For the text-containing cell, return its midpoint in [x, y] coordinate format. 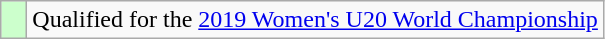
Qualified for the 2019 Women's U20 World Championship [316, 20]
